From the cell containing the given text, extract its center point as (x, y) coordinate. 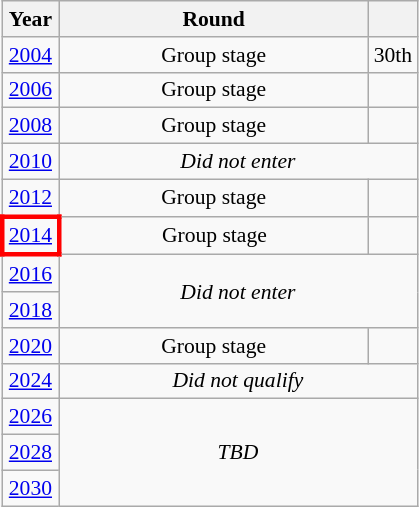
2008 (30, 126)
Round (214, 19)
30th (394, 55)
2012 (30, 198)
2026 (30, 417)
2028 (30, 453)
2004 (30, 55)
2014 (30, 236)
2016 (30, 274)
Year (30, 19)
TBD (238, 452)
Did not qualify (238, 381)
2024 (30, 381)
2018 (30, 310)
2030 (30, 488)
2010 (30, 162)
2020 (30, 346)
2006 (30, 90)
